Extract the [X, Y] coordinate from the center of the cell holding the provided text.  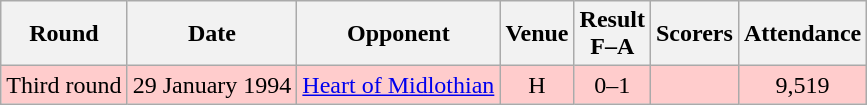
29 January 1994 [212, 85]
Attendance [802, 34]
9,519 [802, 85]
Scorers [694, 34]
Opponent [398, 34]
Heart of Midlothian [398, 85]
ResultF–A [612, 34]
Third round [64, 85]
H [537, 85]
Date [212, 34]
Round [64, 34]
0–1 [612, 85]
Venue [537, 34]
